For the text-containing cell, return its midpoint in (X, Y) coordinate format. 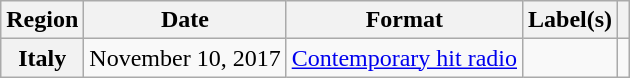
Format (404, 20)
Contemporary hit radio (404, 58)
Italy (42, 58)
Region (42, 20)
November 10, 2017 (185, 58)
Date (185, 20)
Label(s) (570, 20)
